From the cell containing the given text, extract its center point as [x, y] coordinate. 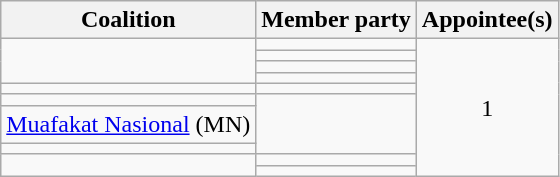
Member party [336, 20]
1 [487, 108]
Muafakat Nasional (MN) [128, 124]
Coalition [128, 20]
Appointee(s) [487, 20]
